Detect which cell encompasses the target text, then output its [X, Y] center coordinate. 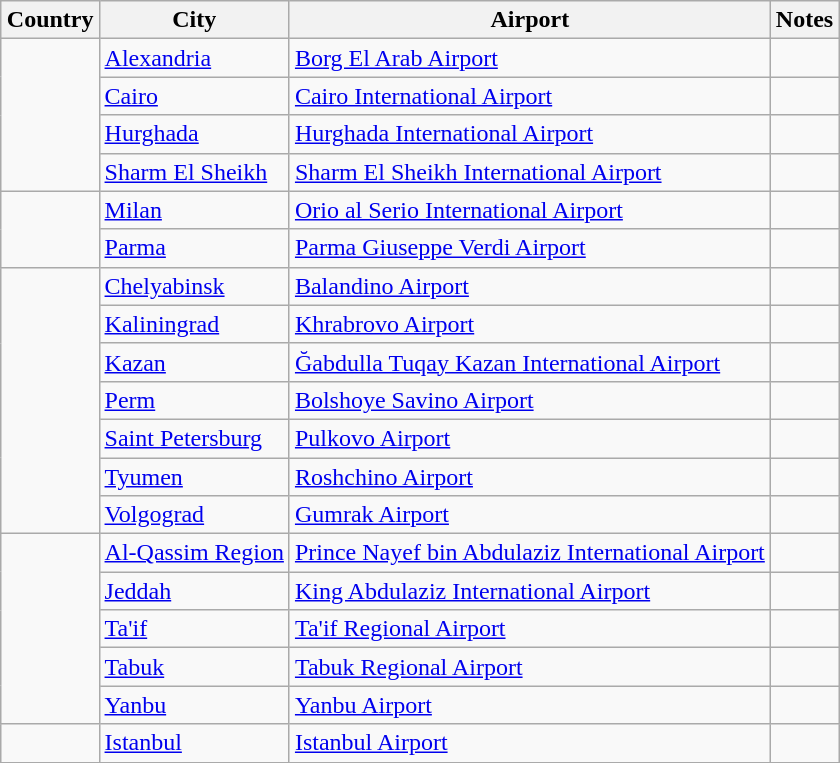
Roshchino Airport [530, 477]
Volgograd [194, 515]
Balandino Airport [530, 286]
Sharm El Sheikh International Airport [530, 172]
Ta'if Regional Airport [530, 629]
Country [50, 20]
Airport [530, 20]
Sharm El Sheikh [194, 172]
Istanbul [194, 743]
Ta'if [194, 629]
King Abdulaziz International Airport [530, 591]
Hurghada International Airport [530, 134]
Milan [194, 210]
Borg El Arab Airport [530, 58]
Ğabdulla Tuqay Kazan International Airport [530, 362]
Notes [804, 20]
Cairo International Airport [530, 96]
Tabuk Regional Airport [530, 667]
Alexandria [194, 58]
Parma [194, 248]
Bolshoye Savino Airport [530, 400]
City [194, 20]
Chelyabinsk [194, 286]
Yanbu Airport [530, 705]
Gumrak Airport [530, 515]
Kazan [194, 362]
Tyumen [194, 477]
Cairo [194, 96]
Hurghada [194, 134]
Yanbu [194, 705]
Kaliningrad [194, 324]
Pulkovo Airport [530, 438]
Khrabrovo Airport [530, 324]
Parma Giuseppe Verdi Airport [530, 248]
Al-Qassim Region [194, 553]
Istanbul Airport [530, 743]
Jeddah [194, 591]
Saint Petersburg [194, 438]
Prince Nayef bin Abdulaziz International Airport [530, 553]
Perm [194, 400]
Orio al Serio International Airport [530, 210]
Tabuk [194, 667]
